Extract the [X, Y] coordinate from the center of the cell holding the provided text.  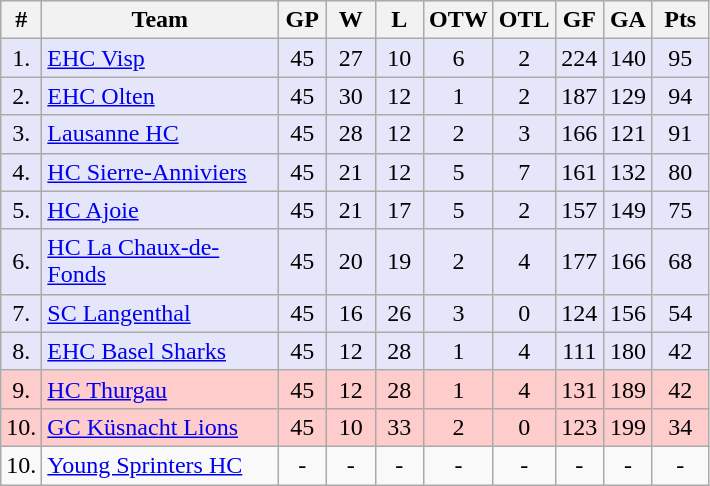
9. [22, 389]
4. [22, 172]
94 [680, 96]
2. [22, 96]
HC Sierre-Anniviers [160, 172]
8. [22, 351]
OTL [524, 20]
26 [400, 313]
95 [680, 58]
132 [628, 172]
EHC Olten [160, 96]
54 [680, 313]
GP [302, 20]
34 [680, 427]
199 [628, 427]
Team [160, 20]
17 [400, 210]
Lausanne HC [160, 134]
6 [459, 58]
HC Ajoie [160, 210]
177 [580, 262]
7 [524, 172]
GA [628, 20]
HC Thurgau [160, 389]
124 [580, 313]
OTW [459, 20]
224 [580, 58]
7. [22, 313]
Young Sprinters HC [160, 465]
80 [680, 172]
121 [628, 134]
187 [580, 96]
3. [22, 134]
# [22, 20]
EHC Basel Sharks [160, 351]
EHC Visp [160, 58]
75 [680, 210]
6. [22, 262]
123 [580, 427]
189 [628, 389]
157 [580, 210]
129 [628, 96]
5. [22, 210]
L [400, 20]
GC Küsnacht Lions [160, 427]
131 [580, 389]
19 [400, 262]
SC Langenthal [160, 313]
161 [580, 172]
27 [350, 58]
156 [628, 313]
180 [628, 351]
W [350, 20]
91 [680, 134]
Pts [680, 20]
111 [580, 351]
20 [350, 262]
30 [350, 96]
16 [350, 313]
140 [628, 58]
HC La Chaux-de-Fonds [160, 262]
68 [680, 262]
GF [580, 20]
33 [400, 427]
1. [22, 58]
149 [628, 210]
